Find where the given text appears and provide that cell's center as (X, Y) coordinate. 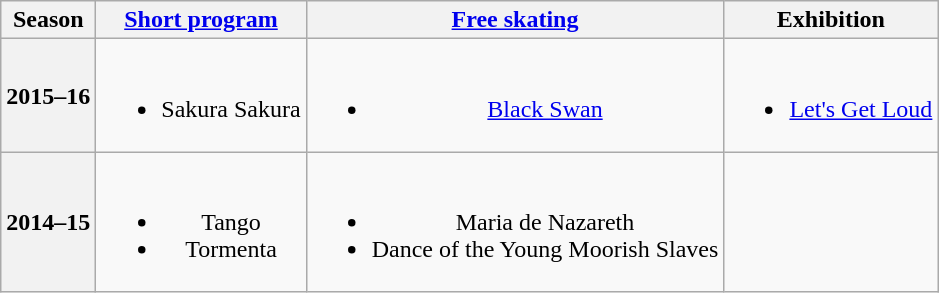
2014–15 (48, 222)
Tango Tormenta (201, 222)
Exhibition (831, 20)
Black Swan (515, 96)
Let's Get Loud (831, 96)
2015–16 (48, 96)
Sakura Sakura (201, 96)
Free skating (515, 20)
Season (48, 20)
Maria de Nazareth Dance of the Young Moorish Slaves (515, 222)
Short program (201, 20)
